Identify which cell holds the provided text, then report its (X, Y) central coordinate. 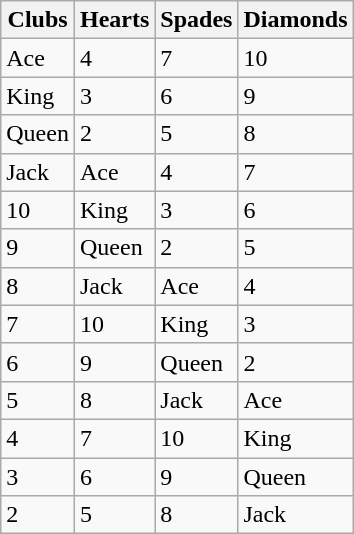
Clubs (38, 20)
Diamonds (296, 20)
Spades (196, 20)
Hearts (114, 20)
